Identify which cell holds the provided text, then report its [x, y] central coordinate. 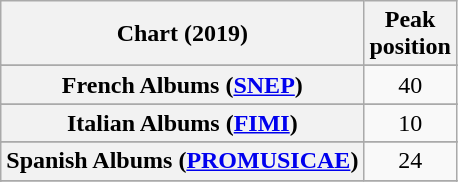
French Albums (SNEP) [182, 85]
24 [410, 161]
10 [410, 123]
Chart (2019) [182, 34]
Italian Albums (FIMI) [182, 123]
40 [410, 85]
Peakposition [410, 34]
Spanish Albums (PROMUSICAE) [182, 161]
